Detect which cell encompasses the target text, then output its [x, y] center coordinate. 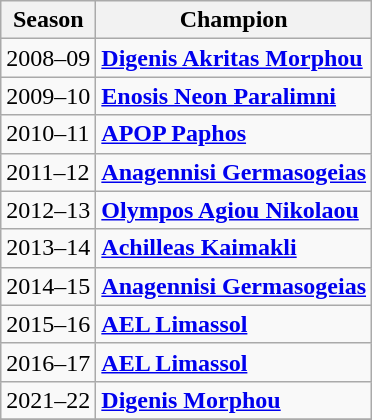
2010–11 [48, 134]
2016–17 [48, 362]
Champion [234, 20]
Achilleas Kaimakli [234, 248]
APOP Paphos [234, 134]
2021–22 [48, 400]
2012–13 [48, 210]
2011–12 [48, 172]
Enosis Neon Paralimni [234, 96]
2009–10 [48, 96]
2014–15 [48, 286]
2008–09 [48, 58]
2013–14 [48, 248]
Olympos Agiou Nikolaou [234, 210]
Season [48, 20]
Digenis Akritas Morphou [234, 58]
Digenis Morphou [234, 400]
2015–16 [48, 324]
